Pinpoint the cell where the given text exists, returning its [x, y] midpoint coordinate. 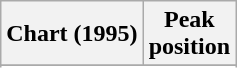
Chart (1995) [72, 34]
Peakposition [189, 34]
